For the text-containing cell, return its midpoint in (X, Y) coordinate format. 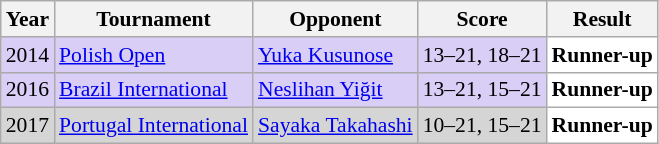
Score (482, 19)
Tournament (154, 19)
Polish Open (154, 55)
Yuka Kusunose (336, 55)
Sayaka Takahashi (336, 126)
Neslihan Yiğit (336, 90)
Opponent (336, 19)
Result (602, 19)
2016 (28, 90)
13–21, 18–21 (482, 55)
Year (28, 19)
2014 (28, 55)
13–21, 15–21 (482, 90)
Portugal International (154, 126)
2017 (28, 126)
Brazil International (154, 90)
10–21, 15–21 (482, 126)
